Scan for the cell matching the given text and deliver its [X, Y] coordinate at center. 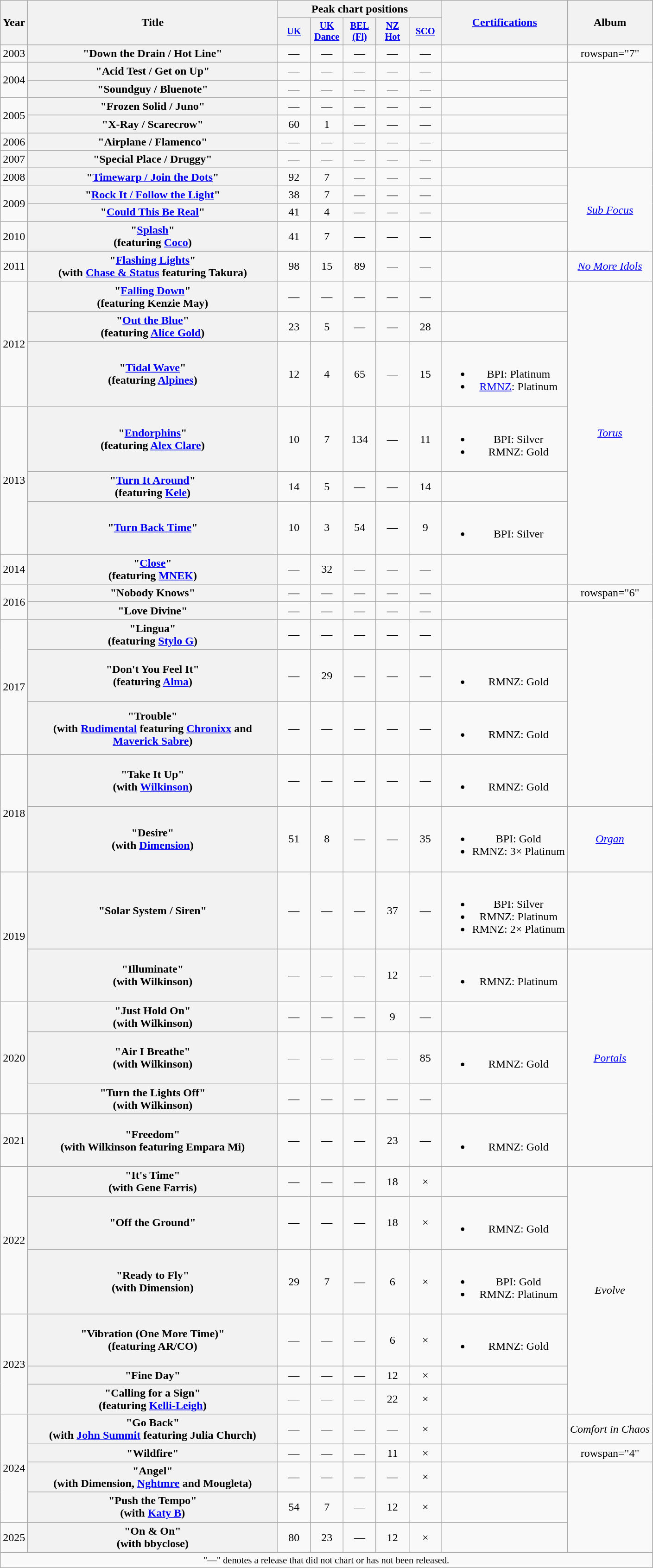
"Turn the Lights Off"(with Wilkinson) [153, 1099]
"Illuminate" (with Wilkinson) [153, 975]
"Splash"(featuring Coco) [153, 236]
2008 [14, 177]
No More Idols [610, 266]
2007 [14, 159]
32 [327, 569]
BPI: GoldRMNZ: Platinum [504, 1282]
"Soundguy / Bluenote" [153, 89]
"Special Place / Druggy" [153, 159]
2003 [14, 53]
SCO [425, 32]
"Lingua"(featuring Stylo G) [153, 635]
"Tidal Wave"(featuring Alpines) [153, 374]
Album [610, 23]
rowspan="6" [610, 593]
"Turn Back Time" [153, 528]
80 [294, 1537]
2024 [14, 1468]
"—" denotes a release that did not chart or has not been released. [326, 1560]
"Off the Ground" [153, 1223]
"X-Ray / Scarecrow" [153, 124]
85 [425, 1057]
"Ready to Fly"(with Dimension) [153, 1282]
8 [327, 839]
"Airplane / Flamenco" [153, 142]
"Solar System / Siren" [153, 910]
BPI: SilverRMNZ: Platinum RMNZ: 2× Platinum [504, 910]
"Out the Blue"(featuring Alice Gold) [153, 326]
2004 [14, 80]
"Nobody Knows" [153, 593]
37 [392, 910]
2021 [14, 1140]
65 [360, 374]
2023 [14, 1364]
"Angel"(with Dimension, Nghtmre and Mougleta) [153, 1477]
"Love Divine" [153, 611]
2022 [14, 1240]
"Go Back"(with John Summit featuring Julia Church) [153, 1429]
"Flashing Lights"(with Chase & Status featuring Takura) [153, 266]
"Endorphins"(featuring Alex Clare) [153, 439]
rowspan="7" [610, 53]
rowspan="4" [610, 1453]
2014 [14, 569]
2017 [14, 687]
134 [360, 439]
2016 [14, 602]
"Fine Day" [153, 1375]
2010 [14, 236]
Certifications [504, 23]
2009 [14, 203]
3 [327, 528]
"Close"(featuring MNEK) [153, 569]
51 [294, 839]
Title [153, 23]
"Vibration (One More Time)"(featuring AR/CO) [153, 1340]
2011 [14, 266]
"Timewarp / Join the Dots" [153, 177]
Organ [610, 839]
"Air I Breathe" (with Wilkinson) [153, 1057]
UKDance [327, 32]
"Falling Down"(featuring Kenzie May) [153, 297]
"Acid Test / Get on Up" [153, 71]
BPI: GoldRMNZ: 3× Platinum [504, 839]
"Turn It Around"(featuring Kele) [153, 487]
"Down the Drain / Hot Line" [153, 53]
2025 [14, 1537]
"Desire"(with Dimension) [153, 839]
Year [14, 23]
"Trouble"(with Rudimental featuring Chronixx and Maverick Sabre) [153, 728]
"On & On"(with bbyclose) [153, 1537]
"Rock It / Follow the Light" [153, 195]
2019 [14, 936]
NZHot [392, 32]
28 [425, 326]
"Just Hold On" (with Wilkinson) [153, 1017]
Evolve [610, 1290]
"Freedom"(with Wilkinson featuring Empara Mi) [153, 1140]
"Wildfire" [153, 1453]
RMNZ: Platinum [504, 975]
Comfort in Chaos [610, 1429]
89 [360, 266]
22 [392, 1399]
2018 [14, 813]
98 [294, 266]
38 [294, 195]
92 [294, 177]
BPI: SilverRMNZ: Gold [504, 439]
"Calling for a Sign"(featuring Kelli-Leigh) [153, 1399]
Torus [610, 433]
"It's Time"(with Gene Farris) [153, 1182]
2005 [14, 115]
BEL(Fl) [360, 32]
35 [425, 839]
2006 [14, 142]
Portals [610, 1057]
2013 [14, 480]
2012 [14, 344]
2020 [14, 1057]
Peak chart positions [360, 9]
Sub Focus [610, 209]
UK [294, 32]
1 [327, 124]
BPI: Silver [504, 528]
"Don't You Feel It"(featuring Alma) [153, 676]
"Could This Be Real" [153, 212]
"Push the Tempo"(with Katy B) [153, 1507]
"Take It Up"(with Wilkinson) [153, 780]
60 [294, 124]
"Frozen Solid / Juno" [153, 107]
BPI: PlatinumRMNZ: Platinum [504, 374]
